Determine the (x, y) coordinate at the center of the cell enclosing the given text.  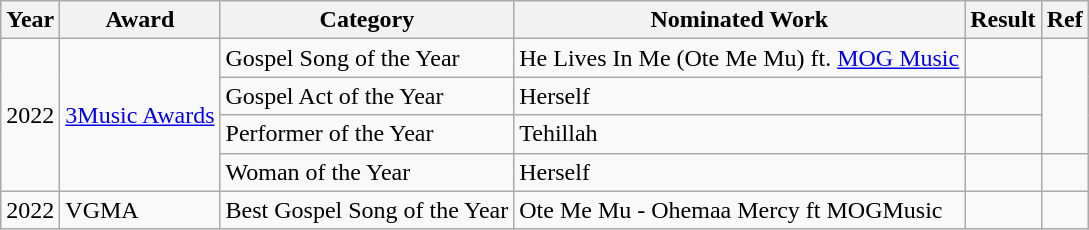
Result (1003, 20)
He Lives In Me (Ote Me Mu) ft. MOG Music (740, 58)
Nominated Work (740, 20)
Award (140, 20)
Tehillah (740, 134)
Category (367, 20)
Best Gospel Song of the Year (367, 210)
3Music Awards (140, 115)
Gospel Act of the Year (367, 96)
Year (30, 20)
Gospel Song of the Year (367, 58)
VGMA (140, 210)
Woman of the Year (367, 172)
Ote Me Mu - Ohemaa Mercy ft MOGMusic (740, 210)
Ref (1064, 20)
Performer of the Year (367, 134)
